Identify which cell holds the provided text, then report its (X, Y) central coordinate. 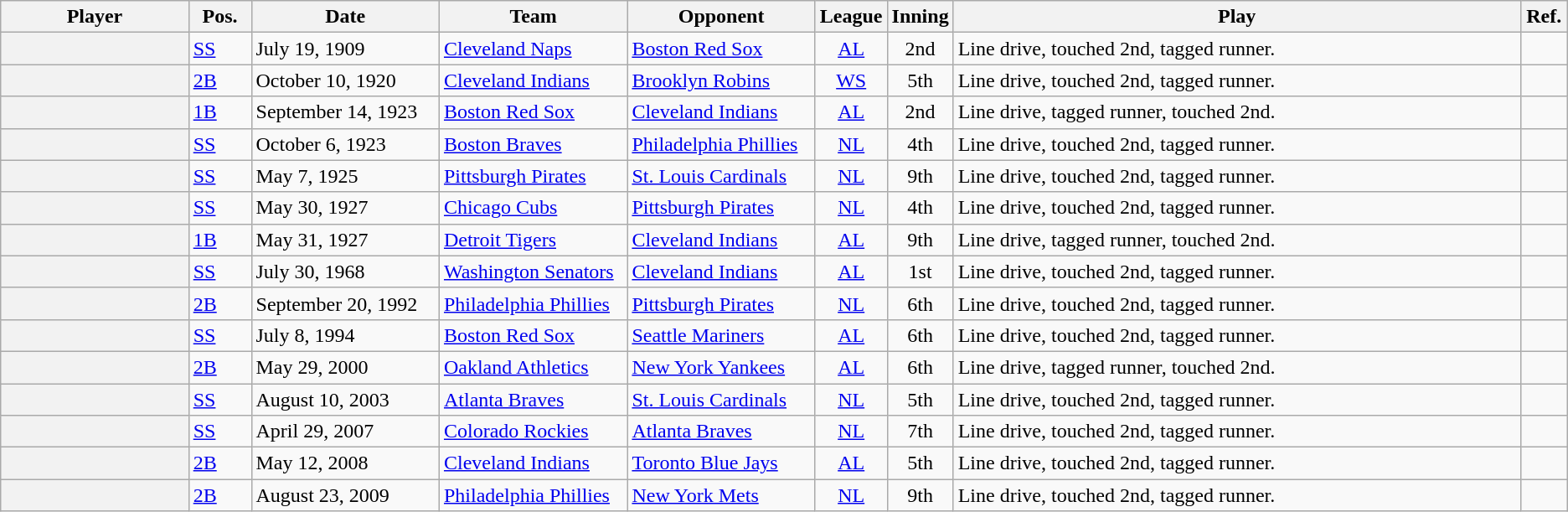
Boston Braves (533, 144)
July 30, 1968 (345, 272)
Ref. (1544, 17)
Colorado Rockies (533, 432)
May 7, 1925 (345, 176)
May 12, 2008 (345, 463)
August 23, 2009 (345, 495)
7th (920, 432)
1st (920, 272)
Brooklyn Robins (721, 80)
April 29, 2007 (345, 432)
Detroit Tigers (533, 240)
Chicago Cubs (533, 208)
August 10, 2003 (345, 400)
Inning (920, 17)
May 31, 1927 (345, 240)
Toronto Blue Jays (721, 463)
WS (851, 80)
Date (345, 17)
July 8, 1994 (345, 335)
Player (95, 17)
May 30, 1927 (345, 208)
Oakland Athletics (533, 367)
Pos. (219, 17)
October 10, 1920 (345, 80)
New York Mets (721, 495)
Opponent (721, 17)
October 6, 1923 (345, 144)
May 29, 2000 (345, 367)
Play (1236, 17)
September 14, 1923 (345, 112)
Team (533, 17)
League (851, 17)
Cleveland Naps (533, 49)
September 20, 1992 (345, 303)
New York Yankees (721, 367)
July 19, 1909 (345, 49)
Seattle Mariners (721, 335)
Washington Senators (533, 272)
